From the cell containing the given text, extract its center point as (x, y) coordinate. 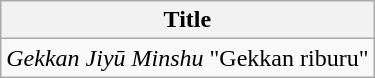
Title (188, 20)
Gekkan Jiyū Minshu "Gekkan riburu" (188, 58)
